Return the (x, y) coordinate for the center point of the cell that contains the specified text.  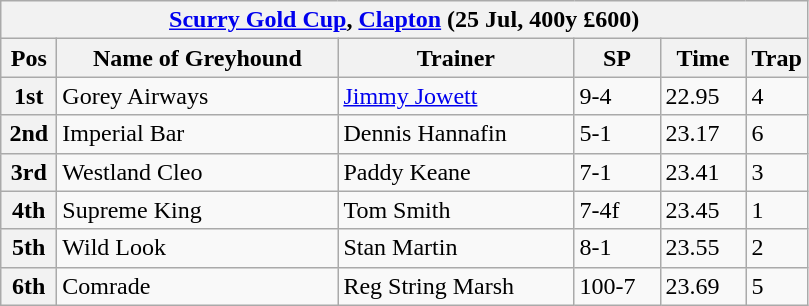
1st (29, 96)
Pos (29, 58)
SP (617, 58)
2nd (29, 134)
100-7 (617, 286)
Scurry Gold Cup, Clapton (25 Jul, 400y £600) (404, 20)
Paddy Keane (456, 172)
5-1 (617, 134)
Stan Martin (456, 248)
2 (776, 248)
1 (776, 210)
Trap (776, 58)
Reg String Marsh (456, 286)
Westland Cleo (198, 172)
Jimmy Jowett (456, 96)
Supreme King (198, 210)
Imperial Bar (198, 134)
23.17 (703, 134)
23.41 (703, 172)
Dennis Hannafin (456, 134)
23.45 (703, 210)
3rd (29, 172)
Comrade (198, 286)
5 (776, 286)
Gorey Airways (198, 96)
23.69 (703, 286)
Wild Look (198, 248)
7-4f (617, 210)
Trainer (456, 58)
6 (776, 134)
7-1 (617, 172)
8-1 (617, 248)
23.55 (703, 248)
6th (29, 286)
5th (29, 248)
4 (776, 96)
22.95 (703, 96)
Name of Greyhound (198, 58)
3 (776, 172)
Time (703, 58)
Tom Smith (456, 210)
9-4 (617, 96)
4th (29, 210)
